From the cell containing the given text, extract its center point as [X, Y] coordinate. 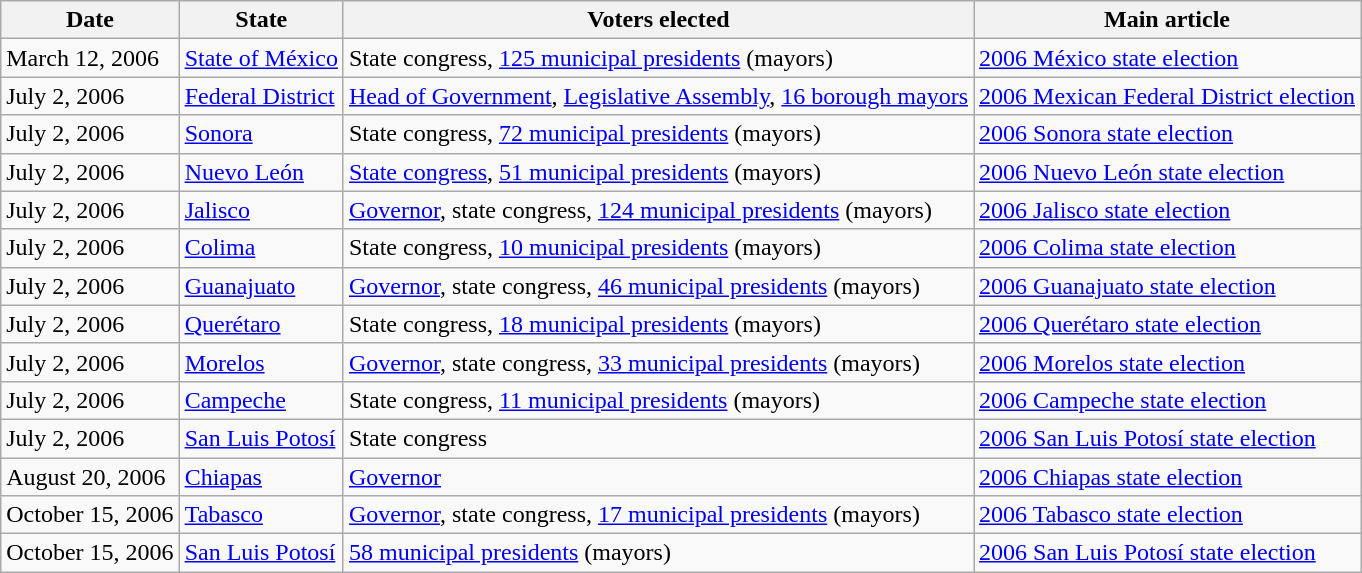
Campeche [261, 400]
Governor, state congress, 17 municipal presidents (mayors) [658, 515]
State congress, 51 municipal presidents (mayors) [658, 172]
Governor, state congress, 33 municipal presidents (mayors) [658, 362]
State congress [658, 438]
2006 Morelos state election [1168, 362]
2006 Jalisco state election [1168, 210]
State of México [261, 58]
58 municipal presidents (mayors) [658, 553]
2006 Sonora state election [1168, 134]
2006 Guanajuato state election [1168, 286]
2006 Campeche state election [1168, 400]
Main article [1168, 20]
2006 Chiapas state election [1168, 477]
August 20, 2006 [90, 477]
2006 Mexican Federal District election [1168, 96]
Governor, state congress, 124 municipal presidents (mayors) [658, 210]
State congress, 10 municipal presidents (mayors) [658, 248]
2006 Colima state election [1168, 248]
Date [90, 20]
Voters elected [658, 20]
Chiapas [261, 477]
State congress, 125 municipal presidents (mayors) [658, 58]
State congress, 18 municipal presidents (mayors) [658, 324]
Sonora [261, 134]
2006 México state election [1168, 58]
Colima [261, 248]
Tabasco [261, 515]
2006 Querétaro state election [1168, 324]
Governor [658, 477]
State congress, 11 municipal presidents (mayors) [658, 400]
Federal District [261, 96]
State [261, 20]
Guanajuato [261, 286]
Head of Government, Legislative Assembly, 16 borough mayors [658, 96]
Morelos [261, 362]
Nuevo León [261, 172]
Querétaro [261, 324]
Jalisco [261, 210]
March 12, 2006 [90, 58]
Governor, state congress, 46 municipal presidents (mayors) [658, 286]
2006 Nuevo León state election [1168, 172]
State congress, 72 municipal presidents (mayors) [658, 134]
2006 Tabasco state election [1168, 515]
